Detect which cell encompasses the target text, then output its [X, Y] center coordinate. 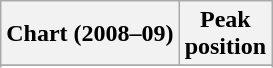
Chart (2008–09) [90, 34]
Peakposition [225, 34]
